Find where the given text appears and provide that cell's center as [X, Y] coordinate. 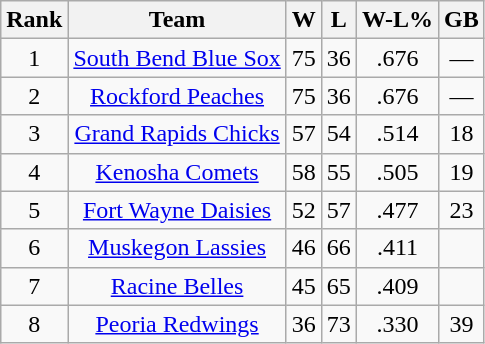
58 [304, 172]
8 [34, 324]
Peoria Redwings [177, 324]
19 [462, 172]
Grand Rapids Chicks [177, 134]
GB [462, 20]
54 [338, 134]
73 [338, 324]
6 [34, 248]
45 [304, 286]
1 [34, 58]
Muskegon Lassies [177, 248]
W [304, 20]
18 [462, 134]
55 [338, 172]
.477 [397, 210]
4 [34, 172]
Rank [34, 20]
W-L% [397, 20]
Rockford Peaches [177, 96]
39 [462, 324]
46 [304, 248]
.514 [397, 134]
7 [34, 286]
Fort Wayne Daisies [177, 210]
.409 [397, 286]
5 [34, 210]
3 [34, 134]
.411 [397, 248]
L [338, 20]
2 [34, 96]
23 [462, 210]
Racine Belles [177, 286]
65 [338, 286]
.505 [397, 172]
Team [177, 20]
Kenosha Comets [177, 172]
.330 [397, 324]
66 [338, 248]
52 [304, 210]
South Bend Blue Sox [177, 58]
